Scan for the cell matching the given text and deliver its [x, y] coordinate at center. 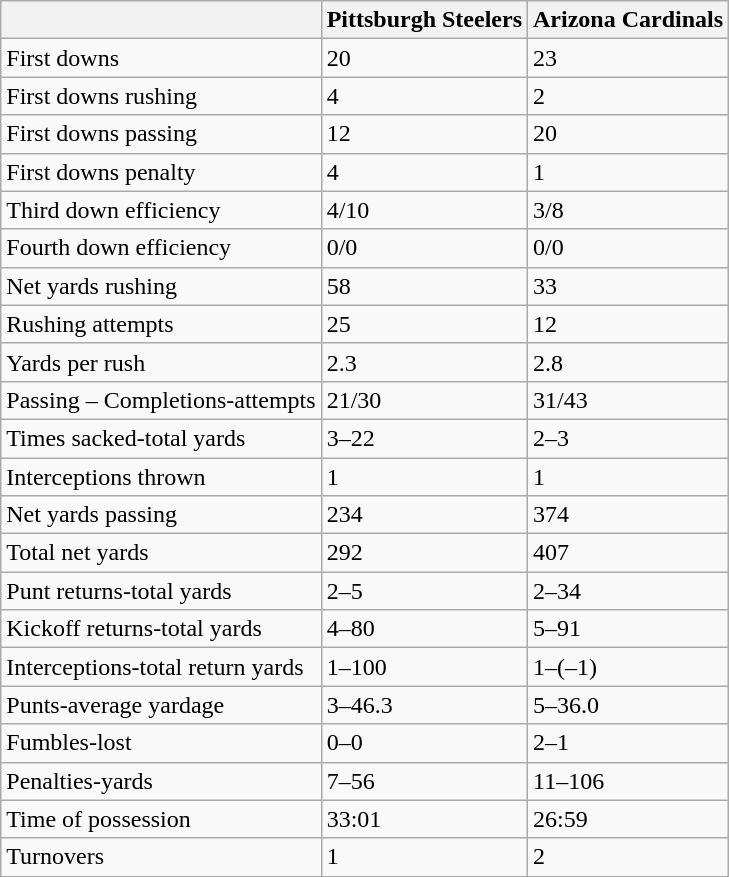
2–5 [424, 591]
First downs passing [161, 134]
4/10 [424, 210]
5–36.0 [628, 705]
2.3 [424, 362]
Passing – Completions-attempts [161, 400]
1–(–1) [628, 667]
4–80 [424, 629]
3/8 [628, 210]
Punt returns-total yards [161, 591]
407 [628, 553]
7–56 [424, 781]
First downs penalty [161, 172]
2–3 [628, 438]
Interceptions thrown [161, 477]
Yards per rush [161, 362]
Rushing attempts [161, 324]
234 [424, 515]
2.8 [628, 362]
Pittsburgh Steelers [424, 20]
Third down efficiency [161, 210]
2–1 [628, 743]
Interceptions-total return yards [161, 667]
1–100 [424, 667]
First downs rushing [161, 96]
3–22 [424, 438]
First downs [161, 58]
26:59 [628, 819]
33 [628, 286]
Times sacked-total yards [161, 438]
23 [628, 58]
Net yards passing [161, 515]
21/30 [424, 400]
Kickoff returns-total yards [161, 629]
Fourth down efficiency [161, 248]
25 [424, 324]
58 [424, 286]
Total net yards [161, 553]
Punts-average yardage [161, 705]
0–0 [424, 743]
33:01 [424, 819]
Penalties-yards [161, 781]
2–34 [628, 591]
11–106 [628, 781]
3–46.3 [424, 705]
374 [628, 515]
292 [424, 553]
Time of possession [161, 819]
31/43 [628, 400]
5–91 [628, 629]
Fumbles-lost [161, 743]
Turnovers [161, 857]
Net yards rushing [161, 286]
Arizona Cardinals [628, 20]
